From the cell containing the given text, extract its center point as (x, y) coordinate. 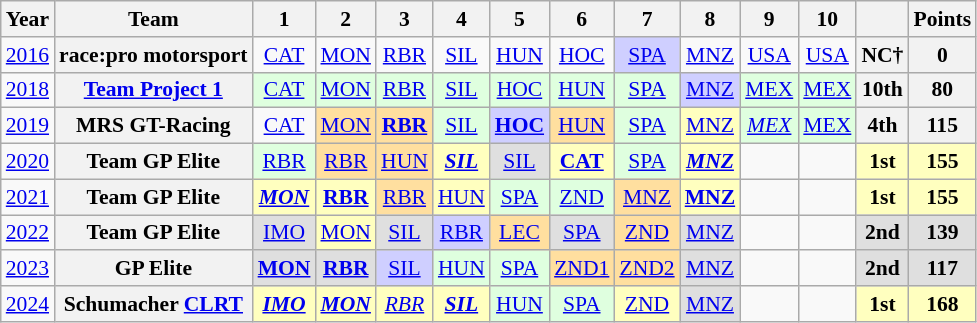
Team Project 1 (154, 90)
ZND1 (582, 269)
4th (882, 126)
117 (942, 269)
2023 (28, 269)
NC† (882, 55)
80 (942, 90)
ZND2 (646, 269)
7 (646, 19)
2 (346, 19)
race:pro motorsport (154, 55)
Schumacher CLRT (154, 304)
2021 (28, 197)
Team (154, 19)
6 (582, 19)
168 (942, 304)
0 (942, 55)
GP Elite (154, 269)
9 (769, 19)
Year (28, 19)
4 (462, 19)
2019 (28, 126)
10 (827, 19)
1 (284, 19)
2020 (28, 162)
2016 (28, 55)
LEC (520, 233)
MRS GT-Racing (154, 126)
3 (404, 19)
139 (942, 233)
2018 (28, 90)
115 (942, 126)
10th (882, 90)
2022 (28, 233)
5 (520, 19)
8 (710, 19)
2024 (28, 304)
Points (942, 19)
